Extract the (x, y) coordinate from the center of the cell holding the provided text.  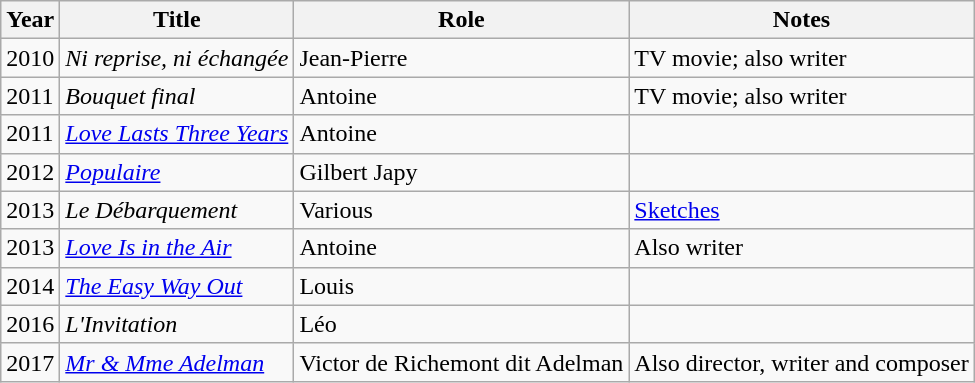
L'Invitation (177, 324)
Victor de Richemont dit Adelman (462, 362)
Year (30, 20)
2017 (30, 362)
2014 (30, 286)
Louis (462, 286)
Love Is in the Air (177, 248)
Sketches (802, 210)
Gilbert Japy (462, 172)
Also director, writer and composer (802, 362)
Title (177, 20)
2012 (30, 172)
The Easy Way Out (177, 286)
Ni reprise, ni échangée (177, 58)
Notes (802, 20)
Léo (462, 324)
Mr & Mme Adelman (177, 362)
Also writer (802, 248)
2010 (30, 58)
Le Débarquement (177, 210)
Love Lasts Three Years (177, 134)
Role (462, 20)
2016 (30, 324)
Bouquet final (177, 96)
Populaire (177, 172)
Jean-Pierre (462, 58)
Various (462, 210)
